Identify which cell holds the provided text, then report its (X, Y) central coordinate. 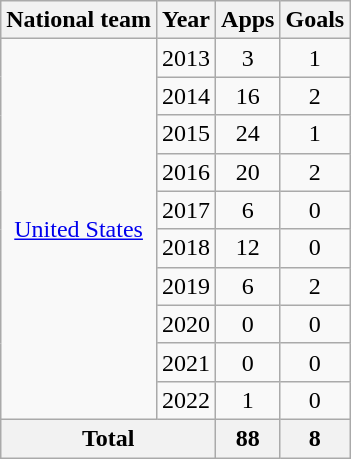
2014 (186, 96)
Year (186, 20)
Total (108, 438)
8 (315, 438)
24 (248, 134)
2020 (186, 324)
2021 (186, 362)
2022 (186, 400)
3 (248, 58)
Goals (315, 20)
Apps (248, 20)
88 (248, 438)
National team (79, 20)
2013 (186, 58)
12 (248, 248)
2017 (186, 210)
16 (248, 96)
2018 (186, 248)
United States (79, 230)
2016 (186, 172)
2019 (186, 286)
20 (248, 172)
2015 (186, 134)
